Detect which cell encompasses the target text, then output its [X, Y] center coordinate. 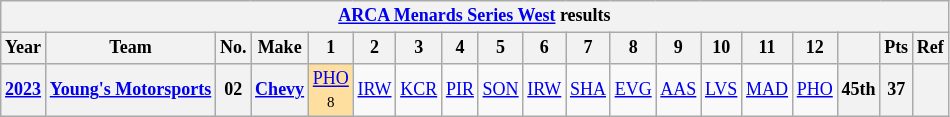
8 [633, 48]
Ref [930, 48]
Young's Motorsports [130, 90]
KCR [419, 90]
9 [678, 48]
5 [500, 48]
2023 [24, 90]
02 [234, 90]
3 [419, 48]
45th [858, 90]
7 [588, 48]
EVG [633, 90]
Year [24, 48]
ARCA Menards Series West results [474, 16]
MAD [768, 90]
PIR [460, 90]
Chevy [280, 90]
10 [722, 48]
6 [544, 48]
4 [460, 48]
12 [814, 48]
SHA [588, 90]
No. [234, 48]
Team [130, 48]
Make [280, 48]
PHO [814, 90]
AAS [678, 90]
Pts [896, 48]
11 [768, 48]
1 [330, 48]
37 [896, 90]
LVS [722, 90]
SON [500, 90]
PHO8 [330, 90]
2 [374, 48]
